Identify which cell holds the provided text, then report its (x, y) central coordinate. 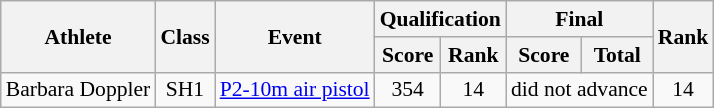
Final (580, 19)
Class (184, 36)
354 (408, 90)
did not advance (580, 90)
Total (618, 55)
P2-10m air pistol (295, 90)
SH1 (184, 90)
Qualification (440, 19)
Barbara Doppler (78, 90)
Event (295, 36)
Athlete (78, 36)
